Return (x, y) of the center of cell containing provided text 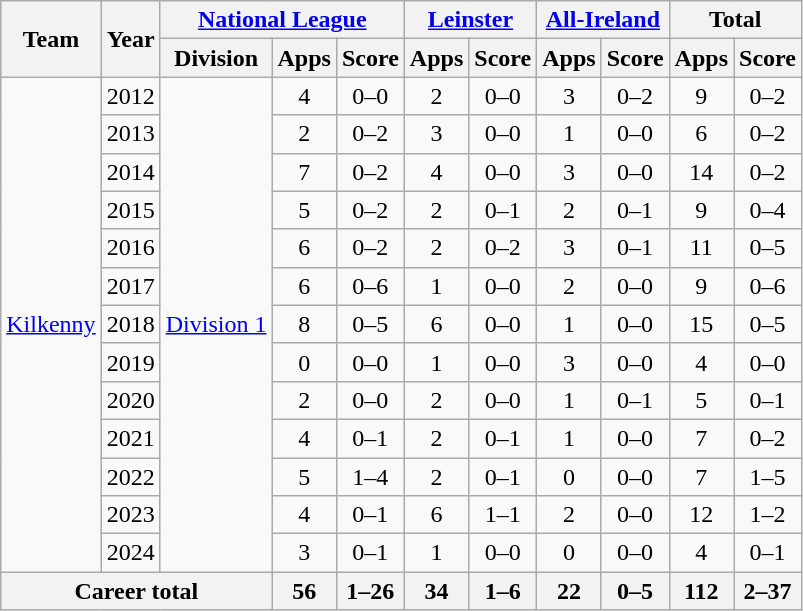
2023 (130, 515)
22 (569, 591)
Division 1 (216, 324)
Division (216, 58)
2019 (130, 362)
2021 (130, 438)
34 (436, 591)
14 (701, 172)
Leinster (470, 20)
12 (701, 515)
1–2 (768, 515)
1–4 (370, 477)
1–6 (503, 591)
11 (701, 248)
Year (130, 39)
Kilkenny (51, 324)
15 (701, 324)
Team (51, 39)
2013 (130, 134)
112 (701, 591)
Total (735, 20)
2016 (130, 248)
Career total (136, 591)
1–5 (768, 477)
1–1 (503, 515)
All-Ireland (603, 20)
2018 (130, 324)
0–4 (768, 210)
2–37 (768, 591)
National League (282, 20)
56 (304, 591)
8 (304, 324)
2024 (130, 553)
2015 (130, 210)
2014 (130, 172)
2022 (130, 477)
2020 (130, 400)
1–26 (370, 591)
2012 (130, 96)
2017 (130, 286)
